Locate the cell with the specified text and output its [x, y] center coordinate. 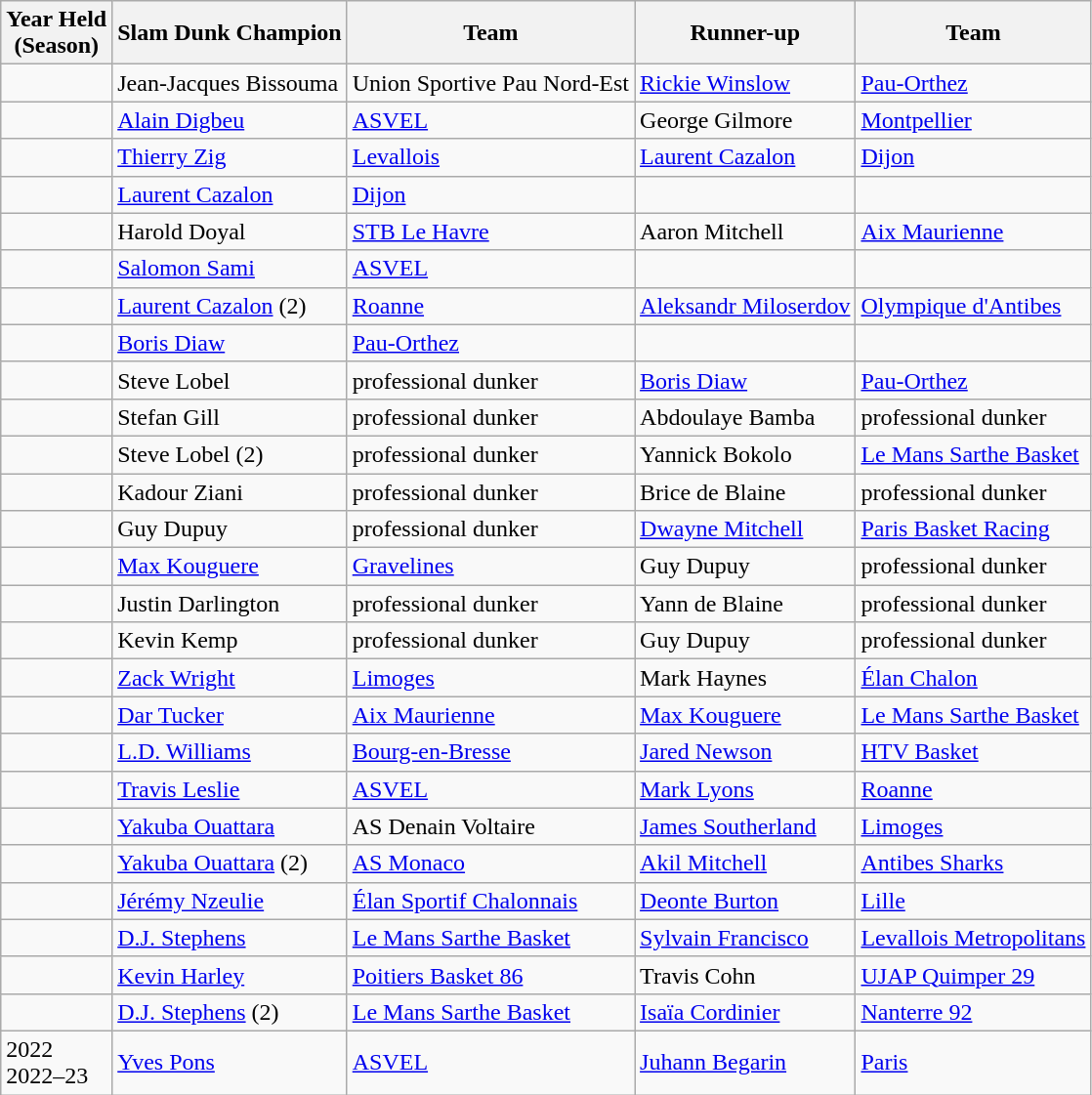
James Southerland [745, 826]
Élan Chalon [973, 678]
Rickie Winslow [745, 83]
Steve Lobel [230, 380]
D.J. Stephens [230, 938]
D.J. Stephens (2) [230, 1012]
Juhann Begarin [745, 1063]
Yakuba Ouattara [230, 826]
Abdoulaye Bamba [745, 417]
Thierry Zig [230, 157]
Levallois Metropolitans [973, 938]
Nanterre 92 [973, 1012]
Stefan Gill [230, 417]
Mark Haynes [745, 678]
Yves Pons [230, 1063]
Deonte Burton [745, 901]
Isaïa Cordinier [745, 1012]
Year Held (Season) [57, 33]
AS Denain Voltaire [490, 826]
Dar Tucker [230, 715]
Paris [973, 1063]
UJAP Quimper 29 [973, 975]
Mark Lyons [745, 789]
Union Sportive Pau Nord-Est [490, 83]
Jared Newson [745, 752]
Aaron Mitchell [745, 232]
Slam Dunk Champion [230, 33]
Kevin Kemp [230, 641]
Alain Digbeu [230, 120]
Salomon Sami [230, 269]
Brice de Blaine [745, 491]
Gravelines [490, 567]
Yannick Bokolo [745, 454]
STB Le Havre [490, 232]
Aleksandr Miloserdov [745, 306]
Levallois [490, 157]
Jérémy Nzeulie [230, 901]
20222022–23 [57, 1063]
Olympique d'Antibes [973, 306]
Kadour Ziani [230, 491]
Poitiers Basket 86 [490, 975]
Travis Cohn [745, 975]
Kevin Harley [230, 975]
Montpellier [973, 120]
George Gilmore [745, 120]
Justin Darlington [230, 604]
Paris Basket Racing [973, 529]
Jean-Jacques Bissouma [230, 83]
Travis Leslie [230, 789]
Laurent Cazalon (2) [230, 306]
L.D. Williams [230, 752]
Antibes Sharks [973, 863]
Yann de Blaine [745, 604]
Runner-up [745, 33]
Harold Doyal [230, 232]
Yakuba Ouattara (2) [230, 863]
Akil Mitchell [745, 863]
Steve Lobel (2) [230, 454]
Dwayne Mitchell [745, 529]
Zack Wright [230, 678]
Sylvain Francisco [745, 938]
AS Monaco [490, 863]
Bourg-en-Bresse [490, 752]
Lille [973, 901]
HTV Basket [973, 752]
Élan Sportif Chalonnais [490, 901]
